Determine the [x, y] coordinate at the center of the cell enclosing the given text.  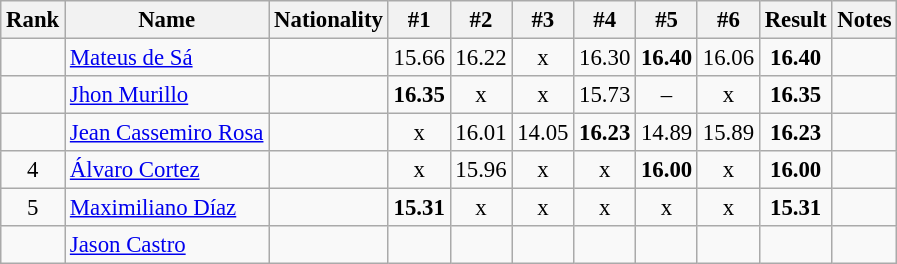
#5 [667, 20]
Álvaro Cortez [167, 170]
Jhon Murillo [167, 95]
Jason Castro [167, 245]
15.66 [419, 58]
– [667, 95]
Mateus de Sá [167, 58]
Jean Cassemiro Rosa [167, 133]
15.96 [481, 170]
#6 [728, 20]
Result [796, 20]
15.73 [605, 95]
#1 [419, 20]
16.06 [728, 58]
14.05 [543, 133]
5 [33, 208]
15.89 [728, 133]
16.01 [481, 133]
#2 [481, 20]
Maximiliano Díaz [167, 208]
Rank [33, 20]
Nationality [328, 20]
#4 [605, 20]
4 [33, 170]
Notes [864, 20]
16.22 [481, 58]
#3 [543, 20]
Name [167, 20]
14.89 [667, 133]
16.30 [605, 58]
